From the cell containing the given text, extract its center point as (X, Y) coordinate. 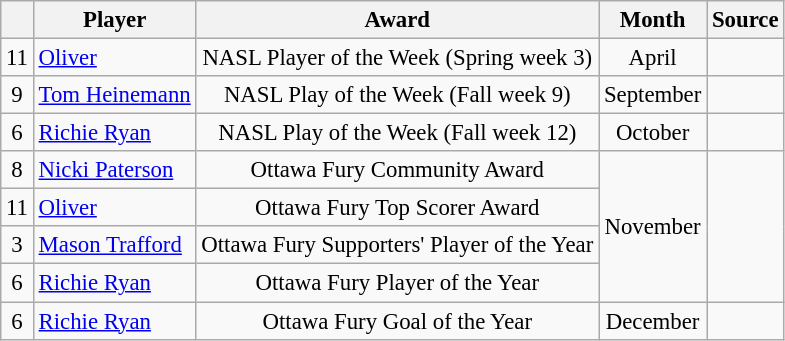
NASL Play of the Week (Fall week 12) (398, 133)
9 (18, 95)
Tom Heinemann (114, 95)
Mason Trafford (114, 245)
Ottawa Fury Supporters' Player of the Year (398, 245)
September (653, 95)
Ottawa Fury Player of the Year (398, 283)
December (653, 321)
April (653, 58)
8 (18, 170)
3 (18, 245)
NASL Play of the Week (Fall week 9) (398, 95)
Award (398, 20)
Ottawa Fury Community Award (398, 170)
Ottawa Fury Goal of the Year (398, 321)
October (653, 133)
NASL Player of the Week (Spring week 3) (398, 58)
November (653, 226)
Nicki Paterson (114, 170)
Player (114, 20)
Ottawa Fury Top Scorer Award (398, 208)
Month (653, 20)
Source (746, 20)
